Determine the (x, y) coordinate at the center of the cell enclosing the given text.  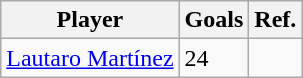
Lautaro Martínez (90, 58)
24 (214, 58)
Goals (214, 20)
Ref. (276, 20)
Player (90, 20)
